Find where the given text appears and provide that cell's center as [X, Y] coordinate. 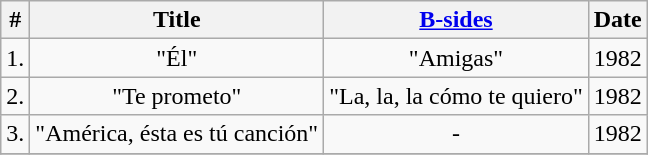
# [16, 20]
1. [16, 58]
"Amigas" [456, 58]
2. [16, 96]
"América, ésta es tú canción" [177, 134]
"La, la, la cómo te quiero" [456, 96]
Title [177, 20]
Date [618, 20]
3. [16, 134]
"Él" [177, 58]
- [456, 134]
"Te prometo" [177, 96]
B-sides [456, 20]
